Capture the cell that displays the provided text and extract its (x, y) central coordinate. 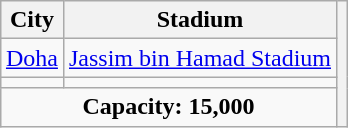
Stadium (200, 20)
City (32, 20)
Jassim bin Hamad Stadium (200, 58)
Doha (32, 58)
Capacity: 15,000 (168, 107)
